Return the (x, y) coordinate for the center point of the cell that contains the specified text.  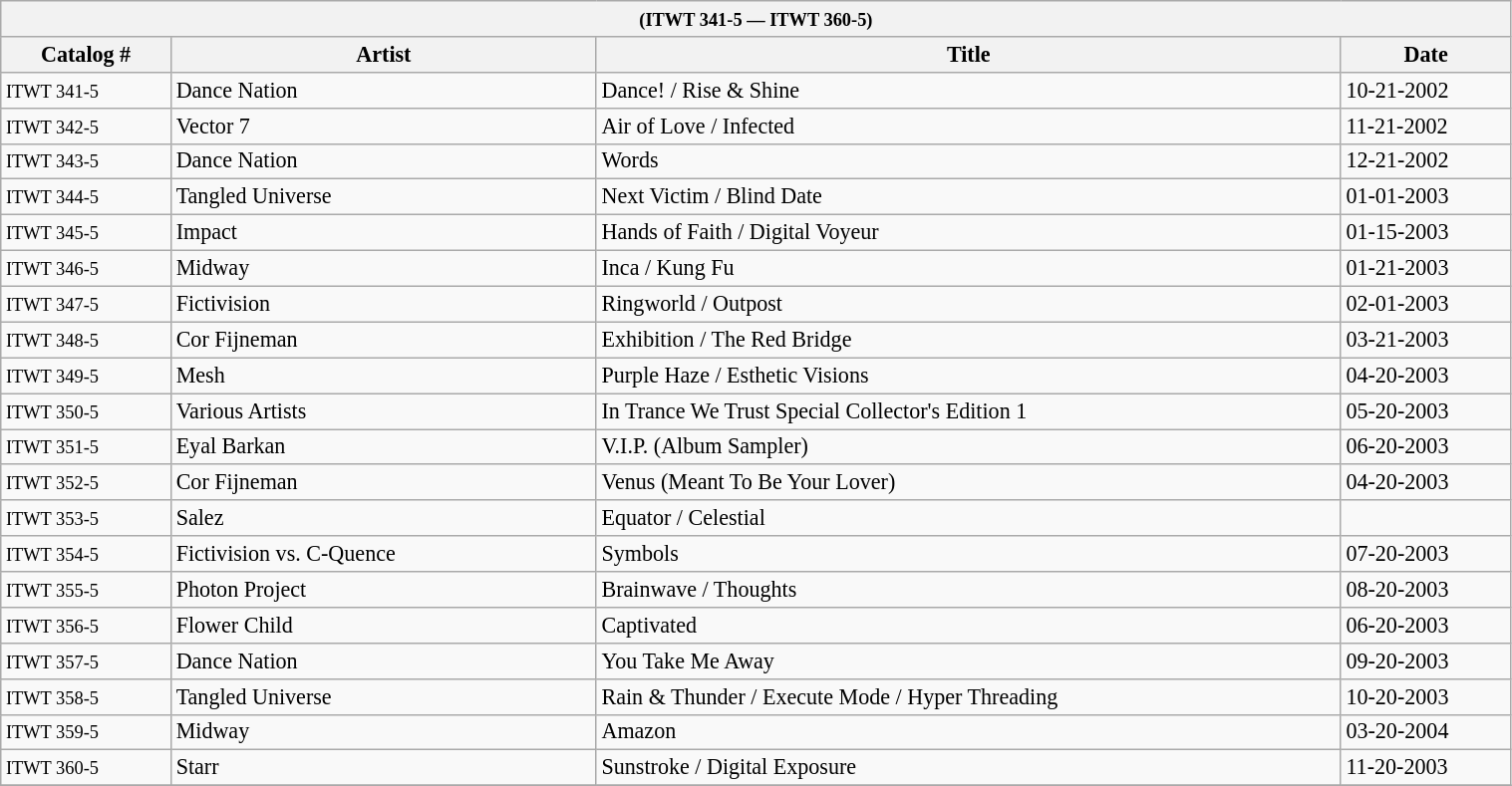
Amazon (969, 732)
ITWT 348-5 (86, 340)
Exhibition / The Red Bridge (969, 340)
Starr (383, 768)
Title (969, 54)
Rain & Thunder / Execute Mode / Hyper Threading (969, 696)
Artist (383, 54)
02-01-2003 (1425, 304)
01-01-2003 (1425, 197)
ITWT 352-5 (86, 482)
Ringworld / Outpost (969, 304)
10-21-2002 (1425, 90)
Date (1425, 54)
ITWT 358-5 (86, 696)
01-21-2003 (1425, 268)
ITWT 341-5 (86, 90)
ITWT 351-5 (86, 446)
ITWT 344-5 (86, 197)
Various Artists (383, 410)
Venus (Meant To Be Your Lover) (969, 482)
09-20-2003 (1425, 660)
Equator / Celestial (969, 518)
ITWT 350-5 (86, 410)
Captivated (969, 625)
ITWT 343-5 (86, 161)
12-21-2002 (1425, 161)
Next Victim / Blind Date (969, 197)
Inca / Kung Fu (969, 268)
ITWT 347-5 (86, 304)
Catalog # (86, 54)
Brainwave / Thoughts (969, 589)
ITWT 354-5 (86, 554)
11-20-2003 (1425, 768)
Hands of Faith / Digital Voyeur (969, 232)
In Trance We Trust Special Collector's Edition 1 (969, 410)
Air of Love / Infected (969, 126)
ITWT 355-5 (86, 589)
Vector 7 (383, 126)
Fictivision (383, 304)
ITWT 356-5 (86, 625)
ITWT 342-5 (86, 126)
Sunstroke / Digital Exposure (969, 768)
11-21-2002 (1425, 126)
Mesh (383, 376)
ITWT 360-5 (86, 768)
ITWT 357-5 (86, 660)
ITWT 359-5 (86, 732)
Impact (383, 232)
Photon Project (383, 589)
ITWT 349-5 (86, 376)
05-20-2003 (1425, 410)
ITWT 345-5 (86, 232)
Dance! / Rise & Shine (969, 90)
03-21-2003 (1425, 340)
08-20-2003 (1425, 589)
ITWT 353-5 (86, 518)
Flower Child (383, 625)
03-20-2004 (1425, 732)
10-20-2003 (1425, 696)
V.I.P. (Album Sampler) (969, 446)
01-15-2003 (1425, 232)
ITWT 346-5 (86, 268)
You Take Me Away (969, 660)
Eyal Barkan (383, 446)
Symbols (969, 554)
Salez (383, 518)
Purple Haze / Esthetic Visions (969, 376)
Fictivision vs. C-Quence (383, 554)
(ITWT 341-5 — ITWT 360-5) (756, 18)
07-20-2003 (1425, 554)
Words (969, 161)
